Locate the cell with the specified text and output its (X, Y) center coordinate. 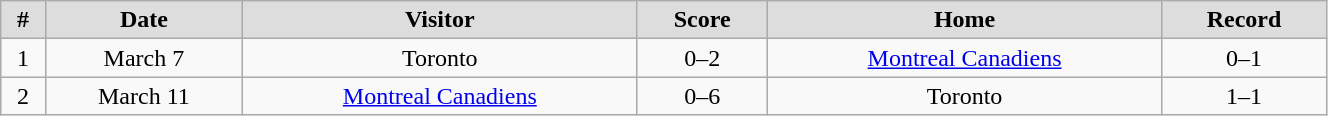
March 11 (144, 96)
1–1 (1244, 96)
Date (144, 20)
# (23, 20)
0–1 (1244, 58)
Home (964, 20)
Score (702, 20)
2 (23, 96)
1 (23, 58)
0–2 (702, 58)
March 7 (144, 58)
Visitor (440, 20)
Record (1244, 20)
0–6 (702, 96)
